Return (X, Y) of the center of cell containing provided text 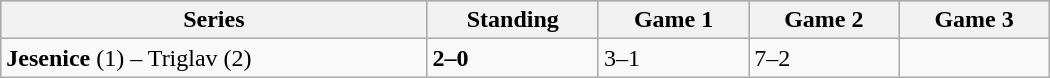
Game 2 (824, 20)
Game 3 (974, 20)
Jesenice (1) – Triglav (2) (214, 58)
7–2 (824, 58)
Game 1 (673, 20)
Series (214, 20)
3–1 (673, 58)
2–0 (512, 58)
Standing (512, 20)
